Capture the cell that displays the provided text and extract its (X, Y) central coordinate. 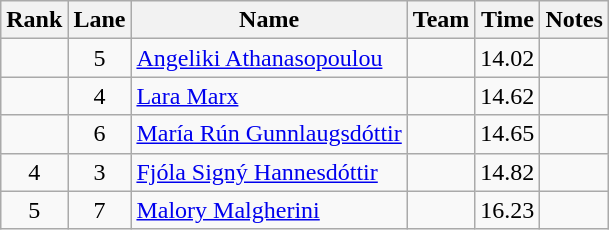
14.62 (508, 96)
14.82 (508, 172)
Name (269, 20)
3 (100, 172)
16.23 (508, 210)
Lane (100, 20)
6 (100, 134)
Lara Marx (269, 96)
Time (508, 20)
Fjóla Signý Hannesdóttir (269, 172)
Team (441, 20)
Rank (34, 20)
14.02 (508, 58)
María Rún Gunnlaugsdóttir (269, 134)
Malory Malgherini (269, 210)
7 (100, 210)
Angeliki Athanasopoulou (269, 58)
14.65 (508, 134)
Notes (574, 20)
